Detect which cell encompasses the target text, then output its [x, y] center coordinate. 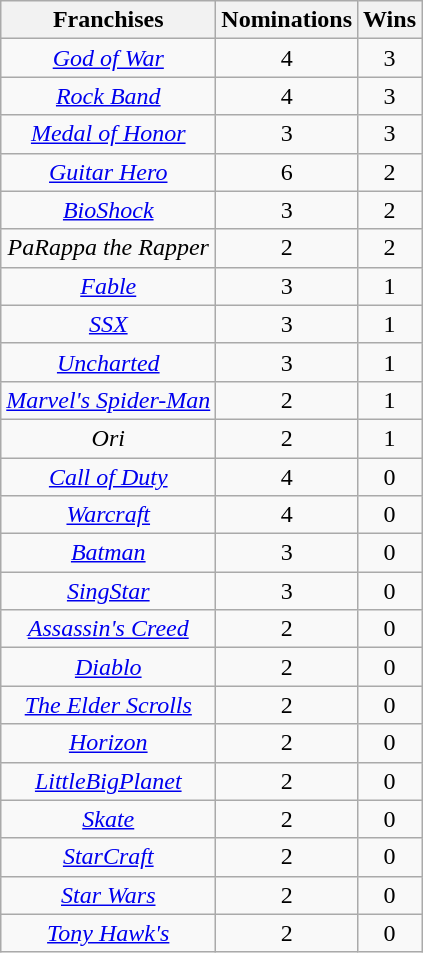
Marvel's Spider-Man [108, 400]
SSX [108, 324]
Call of Duty [108, 477]
Franchises [108, 20]
LittleBigPlanet [108, 781]
Wins [390, 20]
6 [287, 172]
Guitar Hero [108, 172]
Warcraft [108, 515]
PaRappa the Rapper [108, 248]
Ori [108, 438]
StarCraft [108, 857]
Fable [108, 286]
Star Wars [108, 895]
Diablo [108, 667]
Medal of Honor [108, 134]
Rock Band [108, 96]
Assassin's Creed [108, 629]
Horizon [108, 743]
Tony Hawk's [108, 933]
God of War [108, 58]
Uncharted [108, 362]
The Elder Scrolls [108, 705]
SingStar [108, 591]
Batman [108, 553]
Nominations [287, 20]
Skate [108, 819]
BioShock [108, 210]
